Scan for the cell matching the given text and deliver its [X, Y] coordinate at center. 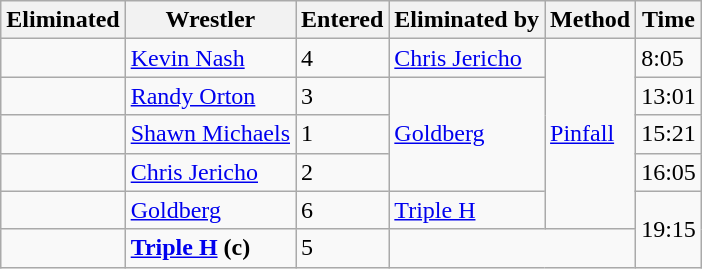
13:01 [669, 96]
Shawn Michaels [210, 134]
5 [342, 248]
Wrestler [210, 20]
Kevin Nash [210, 58]
Eliminated [63, 20]
Entered [342, 20]
Eliminated by [467, 20]
15:21 [669, 134]
1 [342, 134]
Time [669, 20]
19:15 [669, 229]
6 [342, 210]
Triple H (c) [210, 248]
Pinfall [590, 134]
Randy Orton [210, 96]
16:05 [669, 172]
4 [342, 58]
3 [342, 96]
Method [590, 20]
8:05 [669, 58]
2 [342, 172]
Triple H [467, 210]
